Output the (x, y) coordinate of the center of the cell containing the given text.  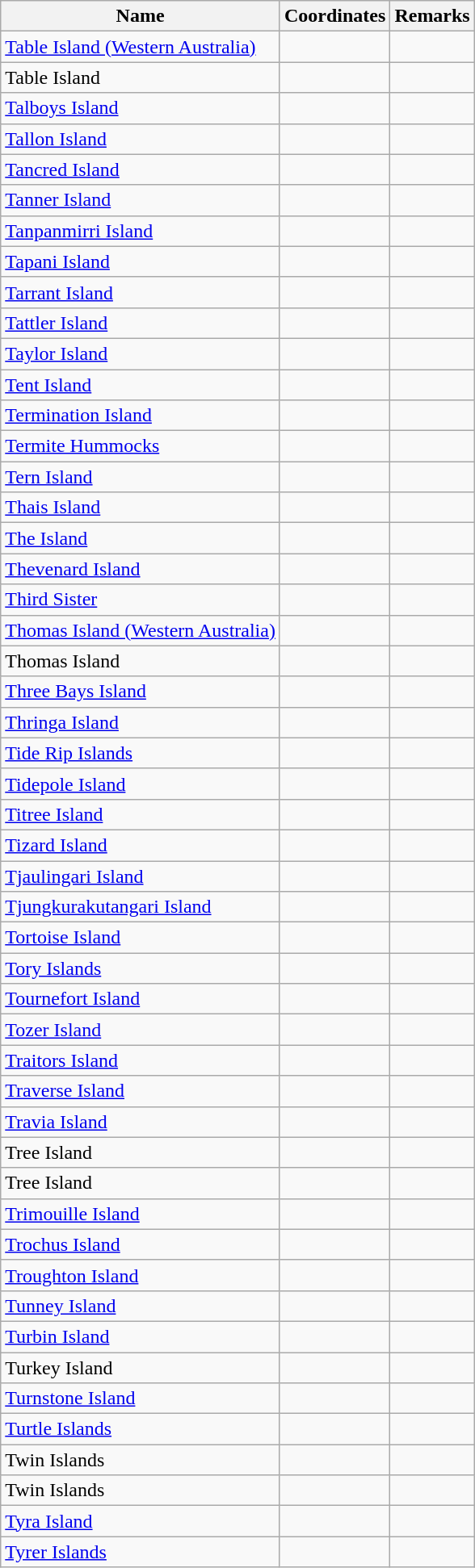
Tournefort Island (141, 999)
Tanpanmirri Island (141, 231)
Tory Islands (141, 968)
Tent Island (141, 385)
Trochus Island (141, 1244)
Tidepole Island (141, 784)
Tanner Island (141, 200)
The Island (141, 538)
Tarrant Island (141, 292)
Thomas Island (Western Australia) (141, 630)
Travia Island (141, 1122)
Tancred Island (141, 169)
Tattler Island (141, 323)
Titree Island (141, 814)
Turtle Islands (141, 1429)
Tunney Island (141, 1306)
Tjaulingari Island (141, 876)
Termination Island (141, 416)
Traverse Island (141, 1091)
Name (141, 16)
Turnstone Island (141, 1399)
Thringa Island (141, 722)
Tide Rip Islands (141, 753)
Tozer Island (141, 1030)
Turbin Island (141, 1336)
Tyra Island (141, 1521)
Talboys Island (141, 108)
Tortoise Island (141, 938)
Remarks (432, 16)
Tern Island (141, 477)
Table Island (141, 77)
Tjungkurakutangari Island (141, 907)
Tizard Island (141, 845)
Taylor Island (141, 353)
Tapani Island (141, 261)
Three Bays Island (141, 692)
Thais Island (141, 508)
Turkey Island (141, 1368)
Trimouille Island (141, 1214)
Traitors Island (141, 1060)
Coordinates (334, 16)
Thevenard Island (141, 569)
Thomas Island (141, 661)
Third Sister (141, 600)
Tallon Island (141, 139)
Termite Hummocks (141, 446)
Table Island (Western Australia) (141, 47)
Tyrer Islands (141, 1552)
Troughton Island (141, 1275)
